Output the (x, y) coordinate of the center of the cell containing the given text.  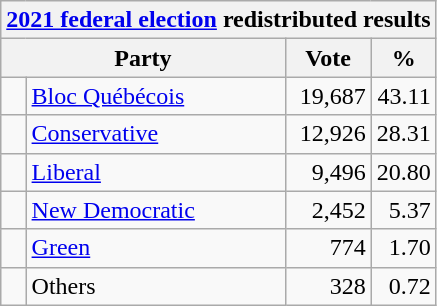
Liberal (156, 172)
Party (143, 58)
Green (156, 248)
Bloc Québécois (156, 96)
New Democratic (156, 210)
Vote (328, 58)
% (404, 58)
43.11 (404, 96)
774 (328, 248)
28.31 (404, 134)
20.80 (404, 172)
2,452 (328, 210)
19,687 (328, 96)
5.37 (404, 210)
2021 federal election redistributed results (218, 20)
1.70 (404, 248)
9,496 (328, 172)
Conservative (156, 134)
0.72 (404, 286)
Others (156, 286)
328 (328, 286)
12,926 (328, 134)
